Output the (x, y) coordinate of the center of the cell containing the given text.  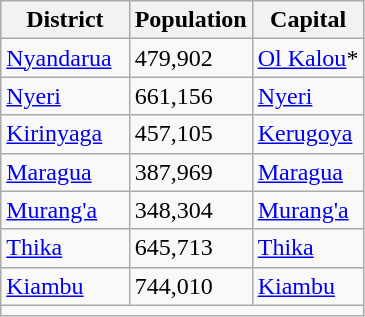
387,969 (190, 172)
Nyandarua (65, 58)
457,105 (190, 134)
Capital (308, 20)
661,156 (190, 96)
479,902 (190, 58)
645,713 (190, 248)
744,010 (190, 286)
Kirinyaga (65, 134)
District (65, 20)
Population (190, 20)
348,304 (190, 210)
Ol Kalou* (308, 58)
Kerugoya (308, 134)
